Capture the cell that displays the provided text and extract its [x, y] central coordinate. 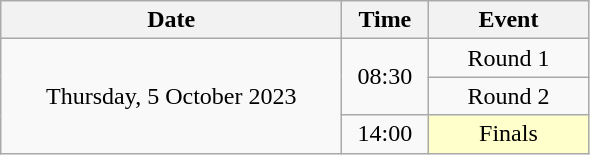
08:30 [385, 77]
Thursday, 5 October 2023 [172, 96]
Finals [508, 134]
Time [385, 20]
Round 1 [508, 58]
Date [172, 20]
Event [508, 20]
14:00 [385, 134]
Round 2 [508, 96]
